Extract the [X, Y] coordinate from the center of the cell holding the provided text.  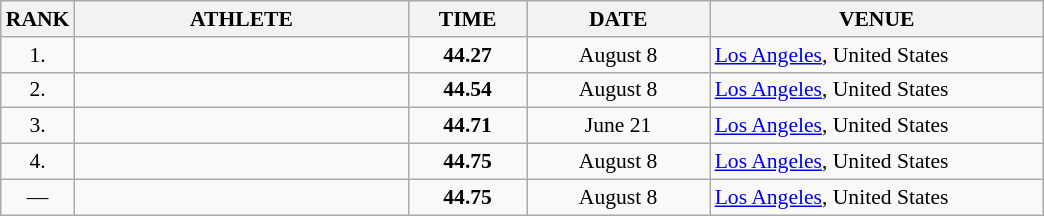
ATHLETE [241, 19]
4. [38, 162]
VENUE [877, 19]
DATE [618, 19]
44.27 [468, 55]
1. [38, 55]
44.71 [468, 126]
44.54 [468, 90]
TIME [468, 19]
RANK [38, 19]
June 21 [618, 126]
3. [38, 126]
2. [38, 90]
— [38, 197]
